Capture the cell that displays the provided text and extract its [X, Y] central coordinate. 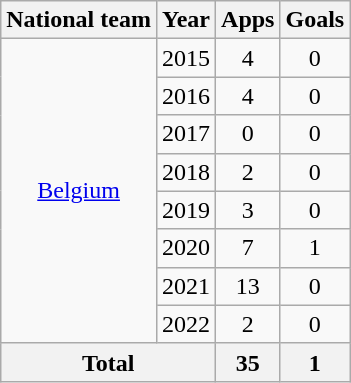
Goals [315, 20]
2015 [186, 58]
Apps [248, 20]
Total [108, 362]
2018 [186, 172]
13 [248, 286]
3 [248, 210]
2022 [186, 324]
35 [248, 362]
2017 [186, 134]
7 [248, 248]
2019 [186, 210]
National team [79, 20]
2021 [186, 286]
2016 [186, 96]
Belgium [79, 191]
2020 [186, 248]
Year [186, 20]
